Scan for the cell matching the given text and deliver its [x, y] coordinate at center. 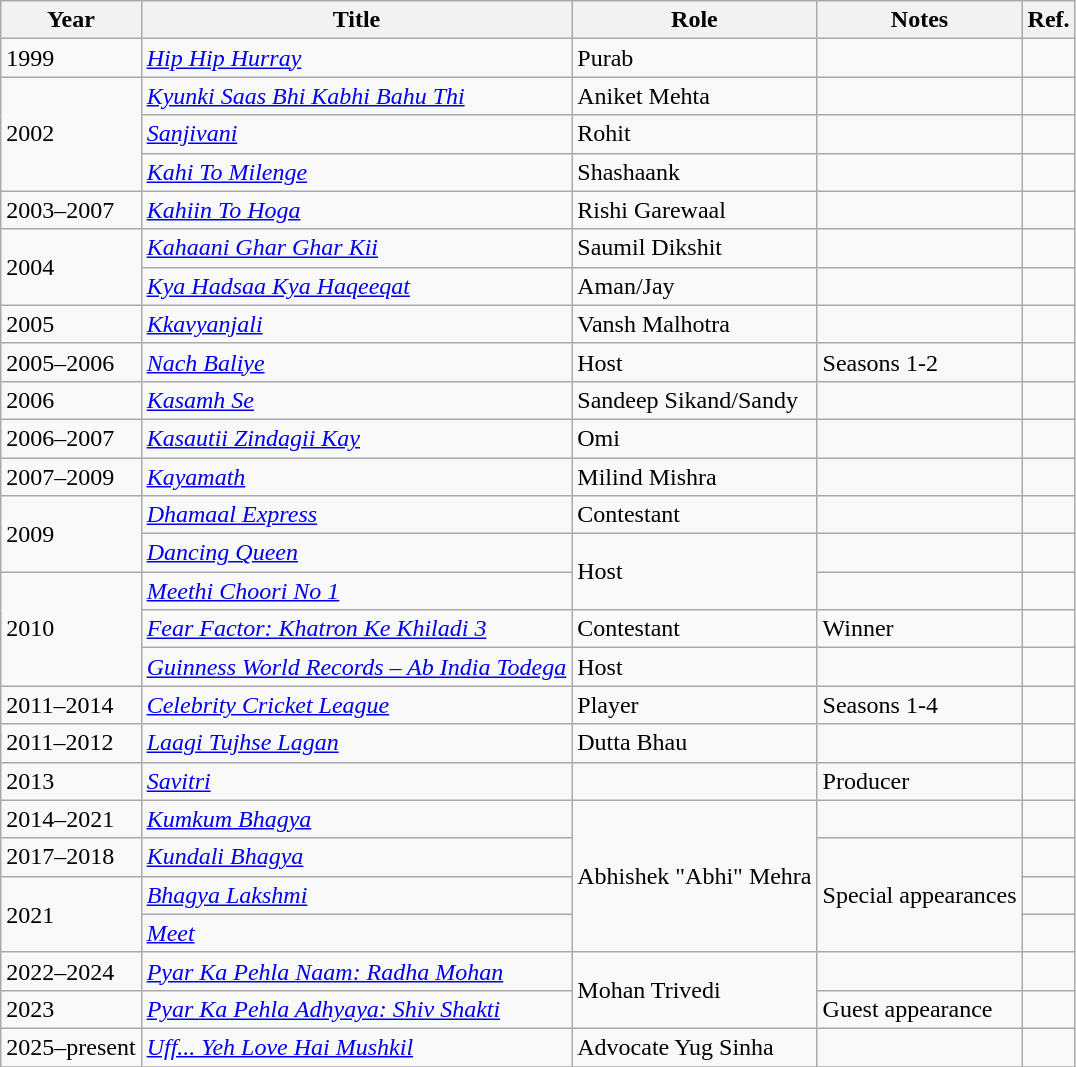
2022–2024 [71, 971]
Dutta Bhau [694, 743]
Sanjivani [356, 134]
Dancing Queen [356, 553]
2007–2009 [71, 477]
Kahi To Milenge [356, 172]
Winner [920, 629]
Laagi Tujhse Lagan [356, 743]
Year [71, 20]
Fear Factor: Khatron Ke Khiladi 3 [356, 629]
Bhagya Lakshmi [356, 895]
Dhamaal Express [356, 515]
Hip Hip Hurray [356, 58]
Role [694, 20]
Notes [920, 20]
Rishi Garewaal [694, 210]
Vansh Malhotra [694, 324]
2003–2007 [71, 210]
2006–2007 [71, 438]
Kayamath [356, 477]
Purab [694, 58]
Kasautii Zindagii Kay [356, 438]
Rohit [694, 134]
Omi [694, 438]
Producer [920, 781]
Pyar Ka Pehla Adhyaya: Shiv Shakti [356, 1009]
Guest appearance [920, 1009]
Kundali Bhagya [356, 857]
Celebrity Cricket League [356, 705]
2025–present [71, 1047]
Guinness World Records – Ab India Todega [356, 667]
2010 [71, 629]
Meethi Choori No 1 [356, 591]
Special appearances [920, 895]
Saumil Dikshit [694, 248]
2017–2018 [71, 857]
Mohan Trivedi [694, 990]
2013 [71, 781]
2005 [71, 324]
2014–2021 [71, 819]
Kahiin To Hoga [356, 210]
2011–2014 [71, 705]
1999 [71, 58]
2023 [71, 1009]
2002 [71, 134]
Shashaank [694, 172]
Player [694, 705]
Nach Baliye [356, 362]
2021 [71, 914]
Seasons 1-4 [920, 705]
Ref. [1048, 20]
Kasamh Se [356, 400]
Title [356, 20]
Seasons 1-2 [920, 362]
Uff... Yeh Love Hai Mushkil [356, 1047]
2005–2006 [71, 362]
Advocate Yug Sinha [694, 1047]
Pyar Ka Pehla Naam: Radha Mohan [356, 971]
Kumkum Bhagya [356, 819]
Kya Hadsaa Kya Haqeeqat [356, 286]
Kyunki Saas Bhi Kabhi Bahu Thi [356, 96]
Milind Mishra [694, 477]
Sandeep Sikand/Sandy [694, 400]
Kahaani Ghar Ghar Kii [356, 248]
2011–2012 [71, 743]
Meet [356, 933]
2006 [71, 400]
Aman/Jay [694, 286]
Aniket Mehta [694, 96]
Kkavyanjali [356, 324]
2009 [71, 534]
Abhishek "Abhi" Mehra [694, 876]
Savitri [356, 781]
2004 [71, 267]
